Pinpoint the cell where the given text exists, returning its (x, y) midpoint coordinate. 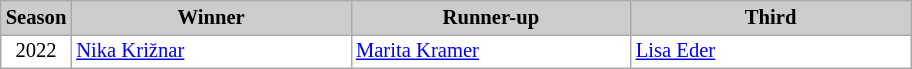
Lisa Eder (771, 51)
Third (771, 17)
Runner-up (491, 17)
Nika Križnar (211, 51)
2022 (36, 51)
Season (36, 17)
Winner (211, 17)
Marita Kramer (491, 51)
